Extract the (X, Y) coordinate from the center of the cell holding the provided text.  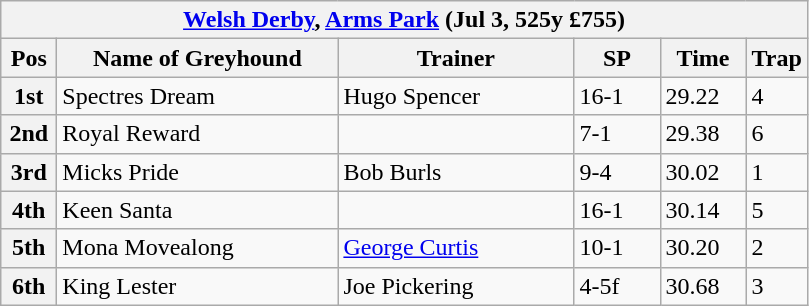
5th (29, 248)
Bob Burls (456, 172)
7-1 (617, 134)
10-1 (617, 248)
Pos (29, 58)
2nd (29, 134)
6 (776, 134)
4-5f (617, 286)
30.68 (703, 286)
2 (776, 248)
Welsh Derby, Arms Park (Jul 3, 525y £755) (404, 20)
3rd (29, 172)
SP (617, 58)
Royal Reward (198, 134)
3 (776, 286)
Micks Pride (198, 172)
6th (29, 286)
Spectres Dream (198, 96)
King Lester (198, 286)
30.02 (703, 172)
Time (703, 58)
George Curtis (456, 248)
1 (776, 172)
1st (29, 96)
Keen Santa (198, 210)
5 (776, 210)
Name of Greyhound (198, 58)
30.20 (703, 248)
9-4 (617, 172)
4 (776, 96)
Joe Pickering (456, 286)
Hugo Spencer (456, 96)
Trap (776, 58)
29.22 (703, 96)
29.38 (703, 134)
4th (29, 210)
Trainer (456, 58)
30.14 (703, 210)
Mona Movealong (198, 248)
